Identify which cell holds the provided text, then report its [x, y] central coordinate. 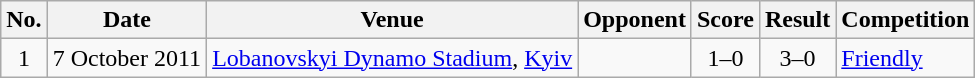
1 [24, 58]
Venue [392, 20]
Score [725, 20]
3–0 [797, 58]
7 October 2011 [126, 58]
Date [126, 20]
Competition [906, 20]
Friendly [906, 58]
Result [797, 20]
No. [24, 20]
Lobanovskyi Dynamo Stadium, Kyiv [392, 58]
1–0 [725, 58]
Opponent [635, 20]
